Provide the (X, Y) coordinate of the cell's center where the given text is located.  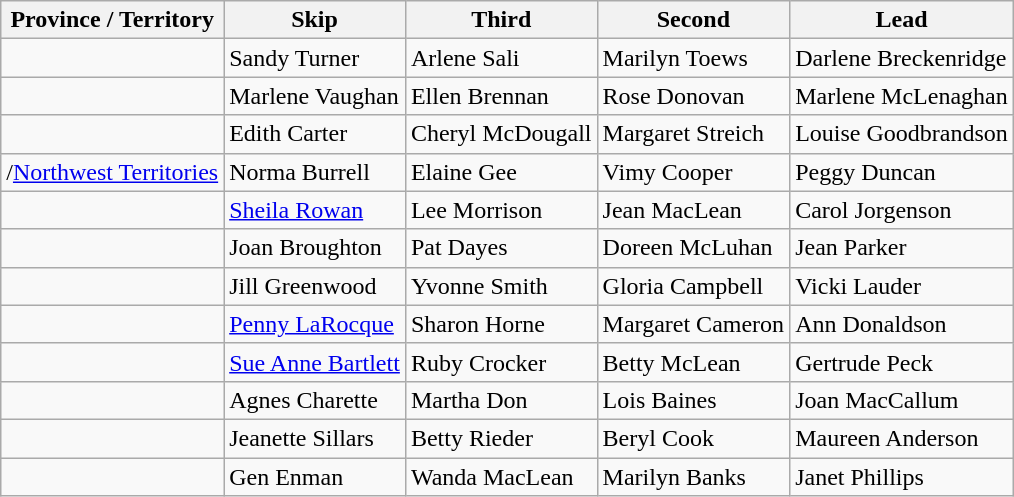
Sandy Turner (315, 58)
Sharon Horne (501, 324)
Jean Parker (902, 248)
Marlene Vaughan (315, 96)
Edith Carter (315, 134)
Sue Anne Bartlett (315, 362)
Darlene Breckenridge (902, 58)
Pat Dayes (501, 248)
Jeanette Sillars (315, 438)
Second (694, 20)
Lois Baines (694, 400)
Skip (315, 20)
Betty Rieder (501, 438)
Martha Don (501, 400)
Beryl Cook (694, 438)
Janet Phillips (902, 477)
Cheryl McDougall (501, 134)
Jean MacLean (694, 210)
Gen Enman (315, 477)
Marilyn Banks (694, 477)
Gloria Campbell (694, 286)
Joan MacCallum (902, 400)
Margaret Cameron (694, 324)
Third (501, 20)
Sheila Rowan (315, 210)
Doreen McLuhan (694, 248)
Louise Goodbrandson (902, 134)
Rose Donovan (694, 96)
Vimy Cooper (694, 172)
Carol Jorgenson (902, 210)
Elaine Gee (501, 172)
Gertrude Peck (902, 362)
Penny LaRocque (315, 324)
Wanda MacLean (501, 477)
Norma Burrell (315, 172)
Marilyn Toews (694, 58)
Lead (902, 20)
Ruby Crocker (501, 362)
/Northwest Territories (112, 172)
Lee Morrison (501, 210)
Jill Greenwood (315, 286)
Ann Donaldson (902, 324)
Province / Territory (112, 20)
Peggy Duncan (902, 172)
Joan Broughton (315, 248)
Maureen Anderson (902, 438)
Marlene McLenaghan (902, 96)
Betty McLean (694, 362)
Ellen Brennan (501, 96)
Vicki Lauder (902, 286)
Arlene Sali (501, 58)
Margaret Streich (694, 134)
Yvonne Smith (501, 286)
Agnes Charette (315, 400)
